Return the [X, Y] coordinate for the center point of the cell that contains the specified text.  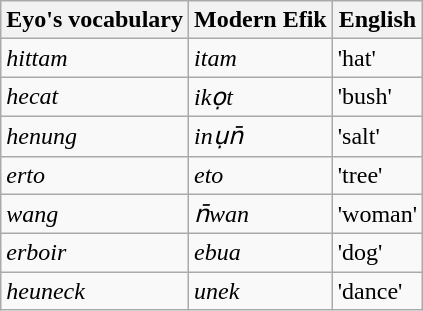
'dog' [377, 253]
eto [261, 175]
itam [261, 58]
'salt' [377, 136]
heuneck [95, 291]
erboir [95, 253]
hecat [95, 97]
Modern Efik [261, 20]
'dance' [377, 291]
unek [261, 291]
'hat' [377, 58]
English [377, 20]
wang [95, 214]
ebua [261, 253]
hittam [95, 58]
ikọt [261, 97]
inụn̄ [261, 136]
erto [95, 175]
'bush' [377, 97]
'woman' [377, 214]
n̄wan [261, 214]
henung [95, 136]
'tree' [377, 175]
Eyo's vocabulary [95, 20]
